Locate the cell with the specified text and output its [X, Y] center coordinate. 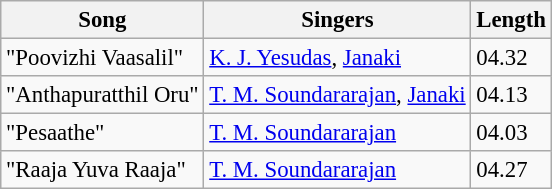
"Raaja Yuva Raaja" [102, 170]
Song [102, 20]
Length [511, 20]
04.13 [511, 95]
04.27 [511, 170]
04.32 [511, 58]
04.03 [511, 133]
"Pesaathe" [102, 133]
"Anthapuratthil Oru" [102, 95]
"Poovizhi Vaasalil" [102, 58]
Singers [338, 20]
T. M. Soundararajan, Janaki [338, 95]
K. J. Yesudas, Janaki [338, 58]
